Return [x, y] of the center of cell containing provided text 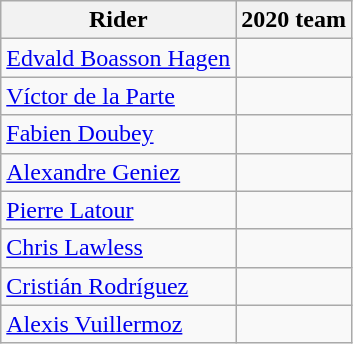
Chris Lawless [118, 248]
Fabien Doubey [118, 134]
Rider [118, 20]
2020 team [294, 20]
Alexis Vuillermoz [118, 324]
Pierre Latour [118, 210]
Edvald Boasson Hagen [118, 58]
Víctor de la Parte [118, 96]
Alexandre Geniez [118, 172]
Cristián Rodríguez [118, 286]
